Search for the cell housing the specified text and yield its (X, Y) center coordinate. 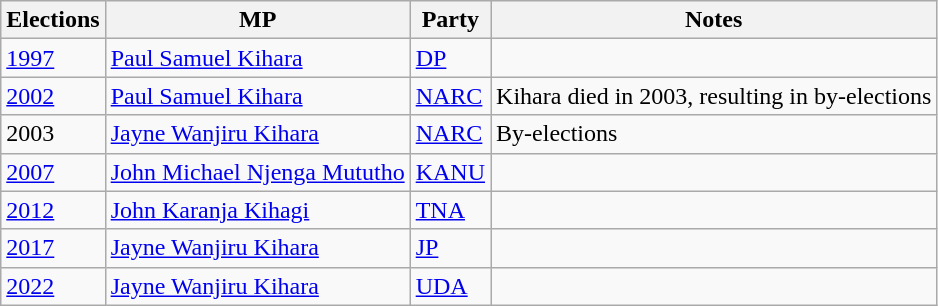
Elections (53, 20)
KANU (450, 172)
Notes (714, 20)
2017 (53, 248)
2007 (53, 172)
2002 (53, 96)
2003 (53, 134)
UDA (450, 286)
John Michael Njenga Mututho (258, 172)
John Karanja Kihagi (258, 210)
By-elections (714, 134)
Kihara died in 2003, resulting in by-elections (714, 96)
2012 (53, 210)
MP (258, 20)
JP (450, 248)
Party (450, 20)
DP (450, 58)
TNA (450, 210)
2022 (53, 286)
1997 (53, 58)
